Find where the given text appears and provide that cell's center as (x, y) coordinate. 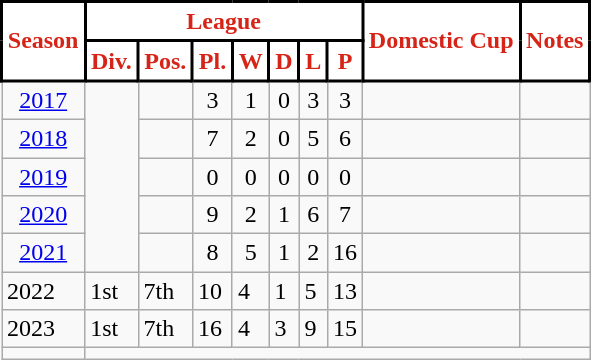
2020 (44, 215)
2017 (44, 100)
Season (44, 42)
Notes (555, 42)
Domestic Cup (442, 42)
D (284, 61)
L (314, 61)
P (344, 61)
8 (213, 253)
2022 (44, 291)
League (224, 22)
2023 (44, 329)
W (250, 61)
15 (344, 329)
2019 (44, 177)
Pl. (213, 61)
2021 (44, 253)
2018 (44, 138)
10 (213, 291)
Div. (112, 61)
Pos. (166, 61)
13 (344, 291)
